From the cell containing the given text, extract its center point as (x, y) coordinate. 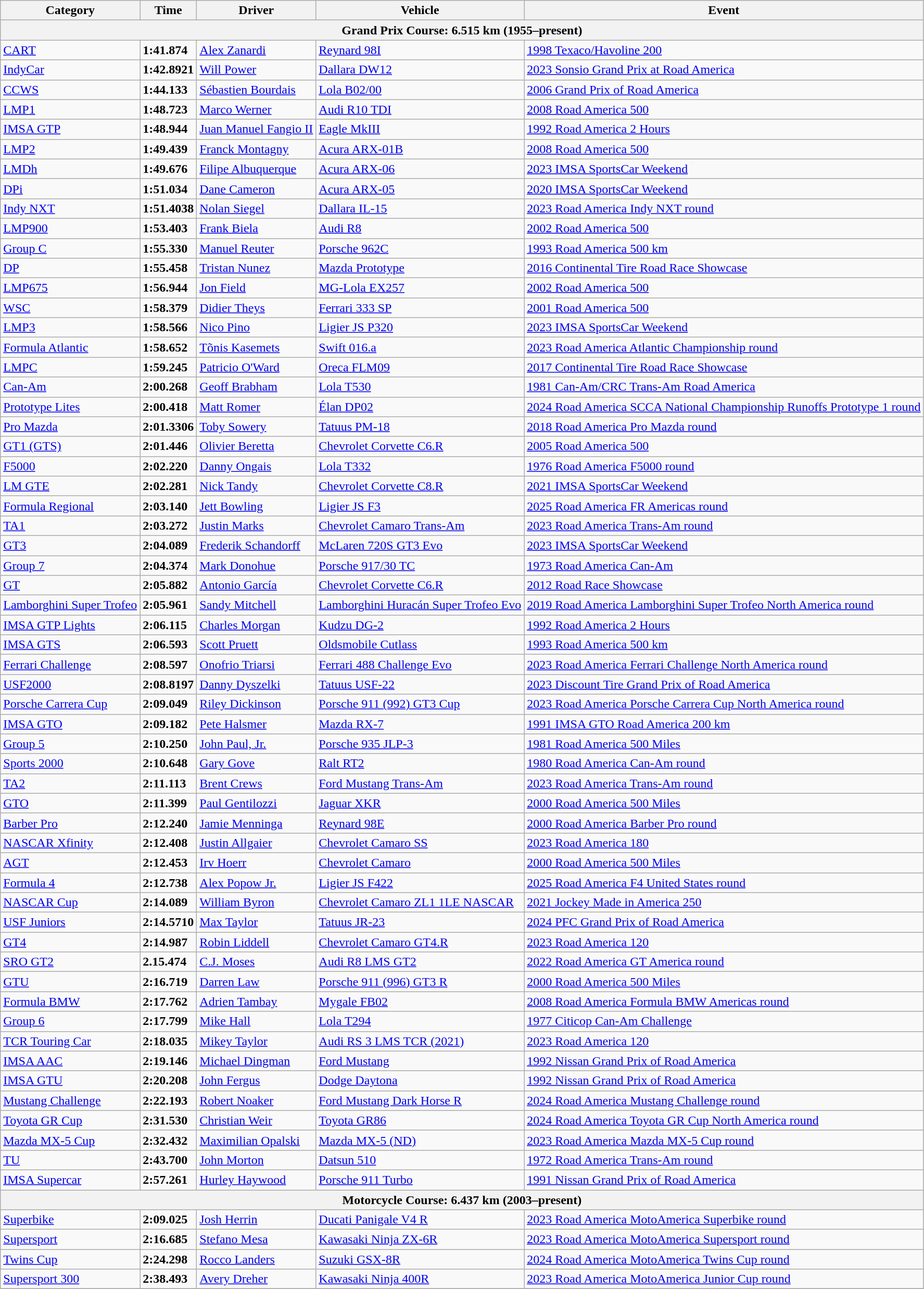
2023 Road America MotoAmerica Supersport round (724, 1240)
1:44.133 (169, 90)
2:24.298 (169, 1259)
Kudzu DG-2 (420, 625)
1:48.723 (169, 109)
Porsche 962C (420, 248)
1991 IMSA GTO Road America 200 km (724, 724)
2023 Sonsio Grand Prix at Road America (724, 70)
Chevrolet Camaro Trans-Am (420, 525)
LMDh (70, 169)
Ligier JS F3 (420, 506)
Christian Weir (256, 1120)
IMSA Supercar (70, 1180)
2:17.799 (169, 1021)
TA2 (70, 783)
Pete Halsmer (256, 724)
Charles Morgan (256, 625)
USF2000 (70, 684)
GT1 (GTS) (70, 446)
IMSA GTU (70, 1081)
Porsche Carrera Cup (70, 704)
2024 Road America Mustang Challenge round (724, 1100)
Tatuus PM-18 (420, 427)
2023 Road America Mazda MX-5 Cup round (724, 1140)
Group 5 (70, 744)
2.15.474 (169, 962)
1977 Citicop Can-Am Challenge (724, 1021)
NASCAR Xfinity (70, 843)
1:55.458 (169, 268)
2:08.597 (169, 665)
Audi RS 3 LMS TCR (2021) (420, 1041)
1:51.034 (169, 189)
Alex Zanardi (256, 50)
Ralt RT2 (420, 764)
Group 7 (70, 565)
Danny Ongais (256, 466)
2:11.113 (169, 783)
Lola T530 (420, 387)
LM GTE (70, 486)
Time (169, 10)
Gary Gove (256, 764)
2:06.593 (169, 645)
LMP2 (70, 149)
Dodge Daytona (420, 1081)
Reynard 98I (420, 50)
TA1 (70, 525)
1991 Nissan Grand Prix of Road America (724, 1180)
1:41.874 (169, 50)
Jamie Menninga (256, 823)
IMSA GTS (70, 645)
2:06.115 (169, 625)
Can-Am (70, 387)
Olivier Beretta (256, 446)
Toyota GR86 (420, 1120)
1976 Road America F5000 round (724, 466)
1998 Texaco/Havoline 200 (724, 50)
1:58.379 (169, 308)
Lamborghini Huracán Super Trofeo Evo (420, 605)
2:04.374 (169, 565)
2:05.961 (169, 605)
McLaren 720S GT3 Evo (420, 545)
Audi R10 TDI (420, 109)
Manuel Reuter (256, 248)
1:56.944 (169, 288)
2:14.5710 (169, 922)
2025 Road America F4 United States round (724, 883)
2:00.268 (169, 387)
GTU (70, 982)
Oldsmobile Cutlass (420, 645)
USF Juniors (70, 922)
Lamborghini Super Trofeo (70, 605)
2:14.987 (169, 942)
Supersport (70, 1240)
Formula Regional (70, 506)
WSC (70, 308)
2024 Road America Toyota GR Cup North America round (724, 1120)
Ligier JS P320 (420, 328)
IndyCar (70, 70)
Chevrolet Camaro SS (420, 843)
Lola B02/00 (420, 90)
Dallara IL-15 (420, 208)
Kawasaki Ninja 400R (420, 1279)
Oreca FLM09 (420, 367)
Paul Gentilozzi (256, 803)
2025 Road America FR Americas round (724, 506)
1:58.652 (169, 347)
Didier Theys (256, 308)
Mazda RX-7 (420, 724)
Adrien Tambay (256, 1002)
Vehicle (420, 10)
2012 Road Race Showcase (724, 585)
Ducati Panigale V4 R (420, 1220)
Dane Cameron (256, 189)
Category (70, 10)
2:05.882 (169, 585)
CART (70, 50)
2:09.025 (169, 1220)
John Fergus (256, 1081)
TU (70, 1160)
Ligier JS F422 (420, 883)
Reynard 98E (420, 823)
LMPC (70, 367)
Tatuus USF-22 (420, 684)
John Paul, Jr. (256, 744)
2:08.8197 (169, 684)
2000 Road America Barber Pro round (724, 823)
Toyota GR Cup (70, 1120)
Will Power (256, 70)
LMP3 (70, 328)
Irv Hoerr (256, 862)
2:16.685 (169, 1240)
Group 6 (70, 1021)
Maximilian Opalski (256, 1140)
2:32.432 (169, 1140)
LMP675 (70, 288)
AGT (70, 862)
2019 Road America Lamborghini Super Trofeo North America round (724, 605)
Superbike (70, 1220)
Datsun 510 (420, 1160)
2020 IMSA SportsCar Weekend (724, 189)
Jaguar XKR (420, 803)
1:51.4038 (169, 208)
Antonio García (256, 585)
Kawasaki Ninja ZX-6R (420, 1240)
Mike Hall (256, 1021)
Rocco Landers (256, 1259)
F5000 (70, 466)
C.J. Moses (256, 962)
Nolan Siegel (256, 208)
Geoff Brabham (256, 387)
Toby Sowery (256, 427)
2:22.193 (169, 1100)
Chevrolet Corvette C8.R (420, 486)
1:42.8921 (169, 70)
2:12.738 (169, 883)
2023 Road America Indy NXT round (724, 208)
Chevrolet Camaro ZL1 1LE NASCAR (420, 903)
Nico Pino (256, 328)
2:12.453 (169, 862)
NASCAR Cup (70, 903)
1:48.944 (169, 129)
Justin Allgaier (256, 843)
Porsche 935 JLP-3 (420, 744)
2:10.648 (169, 764)
1:49.676 (169, 169)
2001 Road America 500 (724, 308)
Mazda MX-5 (ND) (420, 1140)
2:31.530 (169, 1120)
Porsche 911 (996) GT3 R (420, 982)
Motorcycle Course: 6.437 km (2003–present) (462, 1199)
Eagle MkIII (420, 129)
LMP900 (70, 228)
2:04.089 (169, 545)
Mazda Prototype (420, 268)
Chevrolet Camaro (420, 862)
2:03.140 (169, 506)
Mark Donohue (256, 565)
Formula 4 (70, 883)
2008 Road America Formula BMW Americas round (724, 1002)
Jett Bowling (256, 506)
Frederik Schandorff (256, 545)
Lola T332 (420, 466)
2024 Road America SCCA National Championship Runoffs Prototype 1 round (724, 407)
Nick Tandy (256, 486)
MG-Lola EX257 (420, 288)
2:19.146 (169, 1061)
Michael Dingman (256, 1061)
IMSA GTO (70, 724)
Sébastien Bourdais (256, 90)
2023 Road America Ferrari Challenge North America round (724, 665)
2021 IMSA SportsCar Weekend (724, 486)
Audi R8 (420, 228)
Filipe Albuquerque (256, 169)
Mazda MX-5 Cup (70, 1140)
2023 Discount Tire Grand Prix of Road America (724, 684)
Supersport 300 (70, 1279)
2024 PFC Grand Prix of Road America (724, 922)
GT3 (70, 545)
Indy NXT (70, 208)
Grand Prix Course: 6.515 km (1955–present) (462, 30)
Pro Mazda (70, 427)
Frank Biela (256, 228)
Chevrolet Camaro GT4.R (420, 942)
2:09.182 (169, 724)
2:02.220 (169, 466)
Avery Dreher (256, 1279)
Sports 2000 (70, 764)
Max Taylor (256, 922)
1:55.330 (169, 248)
Porsche 911 Turbo (420, 1180)
Matt Romer (256, 407)
2:12.408 (169, 843)
2023 Road America MotoAmerica Junior Cup round (724, 1279)
Tatuus JR-23 (420, 922)
2023 Road America Porsche Carrera Cup North America round (724, 704)
2023 Road America 180 (724, 843)
Juan Manuel Fangio II (256, 129)
2024 Road America MotoAmerica Twins Cup round (724, 1259)
DPi (70, 189)
2017 Continental Tire Road Race Showcase (724, 367)
2:57.261 (169, 1180)
2:43.700 (169, 1160)
1972 Road America Trans-Am round (724, 1160)
1981 Road America 500 Miles (724, 744)
SRO GT2 (70, 962)
Riley Dickinson (256, 704)
Tristan Nunez (256, 268)
Group C (70, 248)
Robin Liddell (256, 942)
2:11.399 (169, 803)
Jon Field (256, 288)
Porsche 911 (992) GT3 Cup (420, 704)
Mikey Taylor (256, 1041)
Josh Herrin (256, 1220)
Tõnis Kasemets (256, 347)
Ford Mustang Trans-Am (420, 783)
2:00.418 (169, 407)
2:17.762 (169, 1002)
Ferrari 488 Challenge Evo (420, 665)
1981 Can-Am/CRC Trans-Am Road America (724, 387)
2:03.272 (169, 525)
Suzuki GSX-8R (420, 1259)
Swift 016.a (420, 347)
2:02.281 (169, 486)
Porsche 917/30 TC (420, 565)
2:12.240 (169, 823)
Sandy Mitchell (256, 605)
2:09.049 (169, 704)
Ferrari 333 SP (420, 308)
2:16.719 (169, 982)
2:20.208 (169, 1081)
Justin Marks (256, 525)
2:38.493 (169, 1279)
Prototype Lites (70, 407)
1:49.439 (169, 149)
LMP1 (70, 109)
CCWS (70, 90)
Ferrari Challenge (70, 665)
Stefano Mesa (256, 1240)
1:58.566 (169, 328)
Franck Montagny (256, 149)
TCR Touring Car (70, 1041)
2016 Continental Tire Road Race Showcase (724, 268)
Darren Law (256, 982)
Danny Dyszelki (256, 684)
DP (70, 268)
Mygale FB02 (420, 1002)
IMSA GTP Lights (70, 625)
Acura ARX-06 (420, 169)
1:59.245 (169, 367)
Acura ARX-01B (420, 149)
Twins Cup (70, 1259)
Alex Popow Jr. (256, 883)
Onofrio Triarsi (256, 665)
Audi R8 LMS GT2 (420, 962)
Ford Mustang Dark Horse R (420, 1100)
Mustang Challenge (70, 1100)
GT4 (70, 942)
Driver (256, 10)
1973 Road America Can-Am (724, 565)
GT (70, 585)
2021 Jockey Made in America 250 (724, 903)
2:01.446 (169, 446)
Ford Mustang (420, 1061)
Patricio O'Ward (256, 367)
John Morton (256, 1160)
2023 Road America MotoAmerica Superbike round (724, 1220)
Dallara DW12 (420, 70)
2023 Road America Atlantic Championship round (724, 347)
Acura ARX-05 (420, 189)
Marco Werner (256, 109)
1980 Road America Can-Am round (724, 764)
Lola T294 (420, 1021)
2:10.250 (169, 744)
William Byron (256, 903)
Formula Atlantic (70, 347)
Brent Crews (256, 783)
1:53.403 (169, 228)
Robert Noaker (256, 1100)
Élan DP02 (420, 407)
GTO (70, 803)
Hurley Haywood (256, 1180)
2022 Road America GT America round (724, 962)
2:14.089 (169, 903)
Event (724, 10)
2006 Grand Prix of Road America (724, 90)
IMSA AAC (70, 1061)
2:01.3306 (169, 427)
Scott Pruett (256, 645)
2005 Road America 500 (724, 446)
IMSA GTP (70, 129)
2018 Road America Pro Mazda round (724, 427)
2:18.035 (169, 1041)
Formula BMW (70, 1002)
Barber Pro (70, 823)
